Detect which cell encompasses the target text, then output its [x, y] center coordinate. 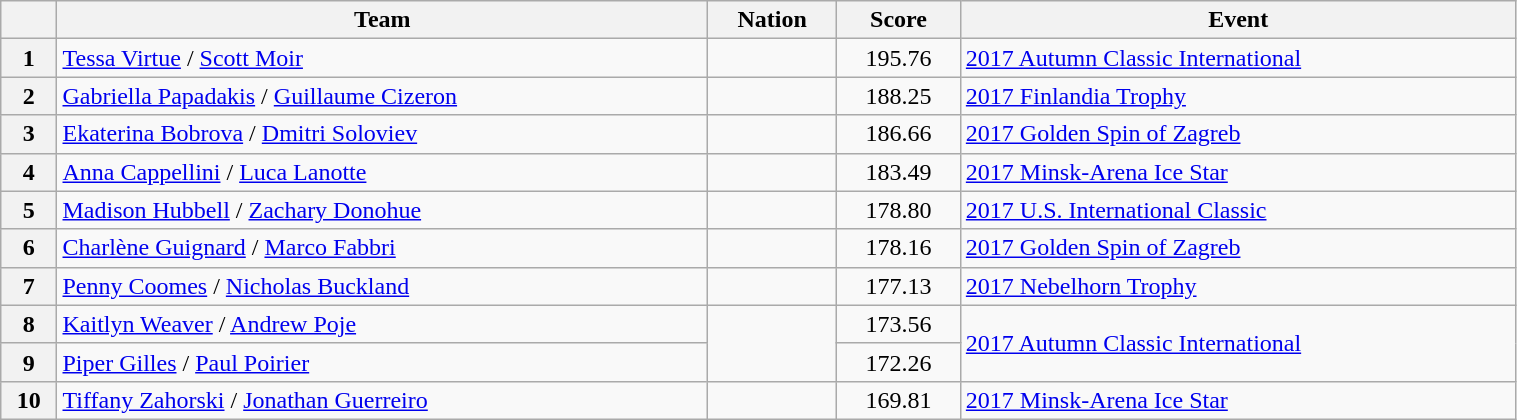
Tiffany Zahorski / Jonathan Guerreiro [382, 400]
178.16 [899, 248]
188.25 [899, 96]
Charlène Guignard / Marco Fabbri [382, 248]
Piper Gilles / Paul Poirier [382, 362]
Ekaterina Bobrova / Dmitri Soloviev [382, 134]
172.26 [899, 362]
Kaitlyn Weaver / Andrew Poje [382, 324]
10 [29, 400]
3 [29, 134]
2017 Nebelhorn Trophy [1238, 286]
Penny Coomes / Nicholas Buckland [382, 286]
Tessa Virtue / Scott Moir [382, 58]
9 [29, 362]
7 [29, 286]
195.76 [899, 58]
Team [382, 20]
2017 Finlandia Trophy [1238, 96]
Score [899, 20]
Madison Hubbell / Zachary Donohue [382, 210]
Anna Cappellini / Luca Lanotte [382, 172]
Gabriella Papadakis / Guillaume Cizeron [382, 96]
183.49 [899, 172]
6 [29, 248]
5 [29, 210]
8 [29, 324]
Nation [772, 20]
2017 U.S. International Classic [1238, 210]
186.66 [899, 134]
1 [29, 58]
178.80 [899, 210]
2 [29, 96]
177.13 [899, 286]
169.81 [899, 400]
Event [1238, 20]
4 [29, 172]
173.56 [899, 324]
